Identify which cell holds the provided text, then report its (x, y) central coordinate. 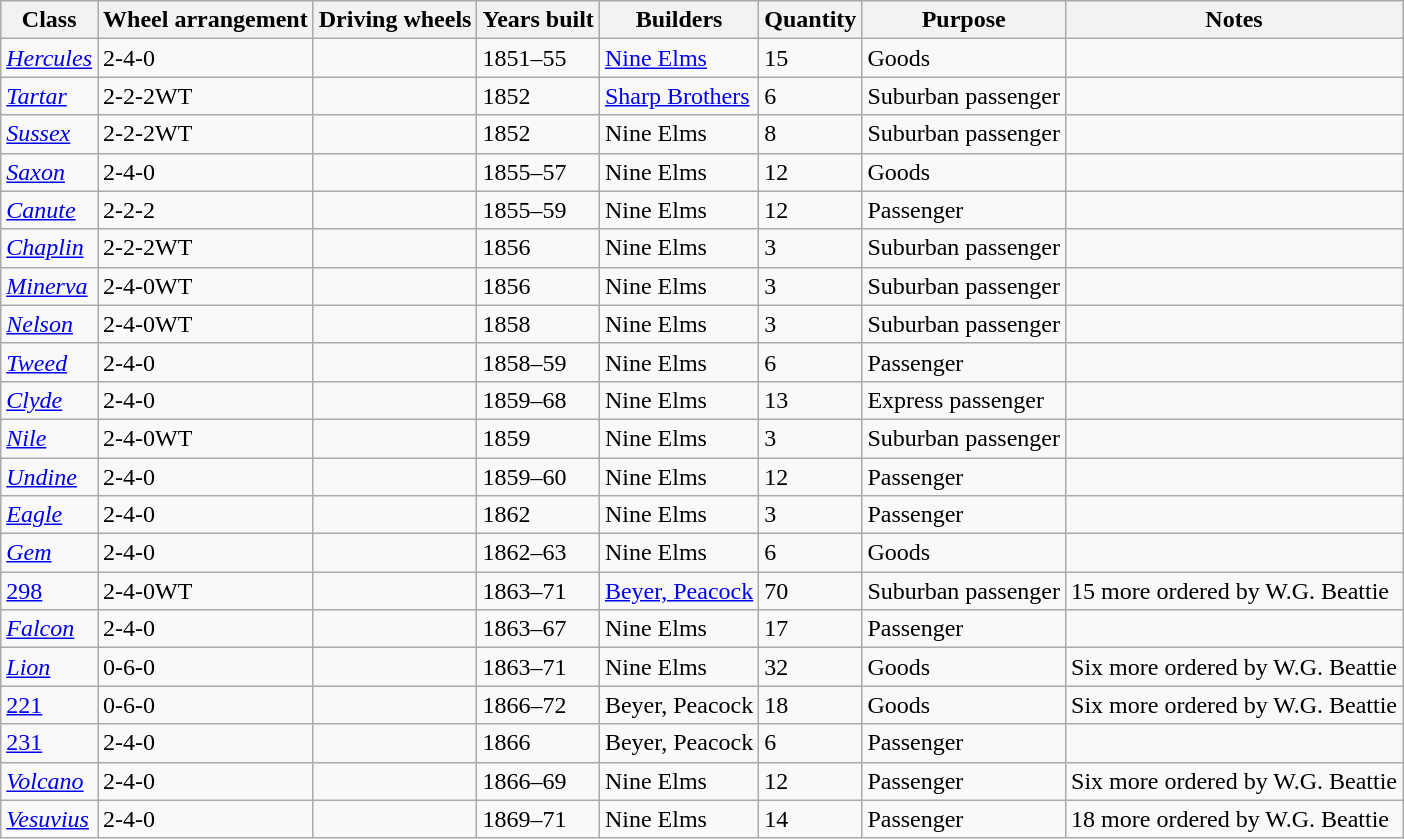
Minerva (50, 286)
70 (810, 591)
231 (50, 743)
Notes (1234, 20)
Falcon (50, 629)
1869–71 (538, 819)
Canute (50, 210)
Eagle (50, 515)
1862 (538, 515)
1866–72 (538, 705)
221 (50, 705)
Purpose (964, 20)
1858–59 (538, 362)
1858 (538, 324)
18 (810, 705)
298 (50, 591)
18 more ordered by W.G. Beattie (1234, 819)
1859 (538, 438)
Nelson (50, 324)
Wheel arrangement (206, 20)
Hercules (50, 58)
Years built (538, 20)
Lion (50, 667)
1855–59 (538, 210)
1859–68 (538, 400)
32 (810, 667)
1862–63 (538, 553)
Nile (50, 438)
Chaplin (50, 248)
Vesuvius (50, 819)
Driving wheels (395, 20)
Tweed (50, 362)
Volcano (50, 781)
15 more ordered by W.G. Beattie (1234, 591)
Gem (50, 553)
1859–60 (538, 477)
Quantity (810, 20)
Tartar (50, 96)
14 (810, 819)
1866–69 (538, 781)
17 (810, 629)
Express passenger (964, 400)
Class (50, 20)
13 (810, 400)
1866 (538, 743)
Builders (678, 20)
Clyde (50, 400)
Sussex (50, 134)
Saxon (50, 172)
2-2-2 (206, 210)
1855–57 (538, 172)
1863–67 (538, 629)
15 (810, 58)
1851–55 (538, 58)
Undine (50, 477)
8 (810, 134)
Sharp Brothers (678, 96)
